From the cell containing the given text, extract its center point as (X, Y) coordinate. 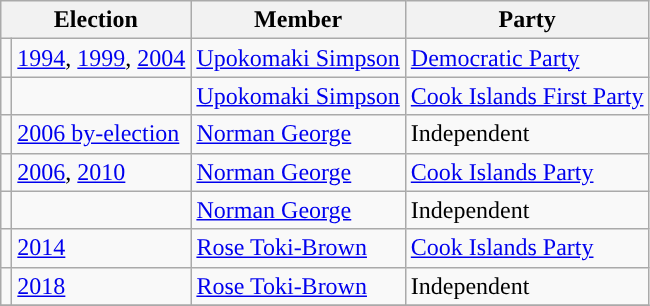
Party (527, 20)
2006, 2010 (102, 172)
2014 (102, 248)
2018 (102, 286)
Member (298, 20)
Election (96, 20)
Cook Islands First Party (527, 96)
1994, 1999, 2004 (102, 58)
2006 by-election (102, 134)
Democratic Party (527, 58)
